Output the (X, Y) coordinate of the center of the cell containing the given text.  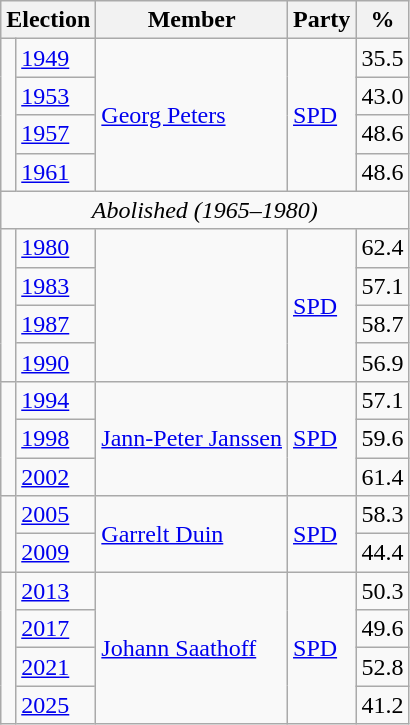
2017 (56, 629)
1980 (56, 248)
Johann Saathoff (192, 648)
44.4 (382, 553)
2009 (56, 553)
59.6 (382, 438)
49.6 (382, 629)
35.5 (382, 58)
Party (322, 20)
2025 (56, 705)
56.9 (382, 362)
1949 (56, 58)
1990 (56, 362)
1994 (56, 400)
Election (48, 20)
2002 (56, 477)
1987 (56, 324)
1998 (56, 438)
43.0 (382, 96)
52.8 (382, 667)
Garrelt Duin (192, 534)
2021 (56, 667)
% (382, 20)
Jann-Peter Janssen (192, 438)
1957 (56, 134)
1983 (56, 286)
2005 (56, 515)
1953 (56, 96)
41.2 (382, 705)
58.3 (382, 515)
Member (192, 20)
Georg Peters (192, 115)
58.7 (382, 324)
2013 (56, 591)
1961 (56, 172)
61.4 (382, 477)
Abolished (1965–1980) (205, 210)
50.3 (382, 591)
62.4 (382, 248)
